Provide the [X, Y] coordinate of the cell's center where the given text is located.  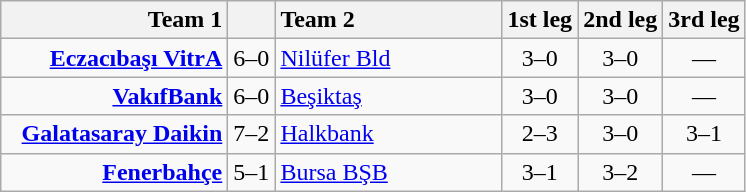
5–1 [252, 172]
2nd leg [620, 20]
7–2 [252, 134]
Beşiktaş [388, 96]
Eczacıbaşı VitrA [114, 58]
Bursa BŞB [388, 172]
Halkbank [388, 134]
1st leg [540, 20]
Nilüfer Bld [388, 58]
3–2 [620, 172]
Team 1 [114, 20]
Fenerbahçe [114, 172]
3rd leg [704, 20]
2–3 [540, 134]
Team 2 [388, 20]
VakıfBank [114, 96]
Galatasaray Daikin [114, 134]
